Pinpoint the cell where the given text exists, returning its [x, y] midpoint coordinate. 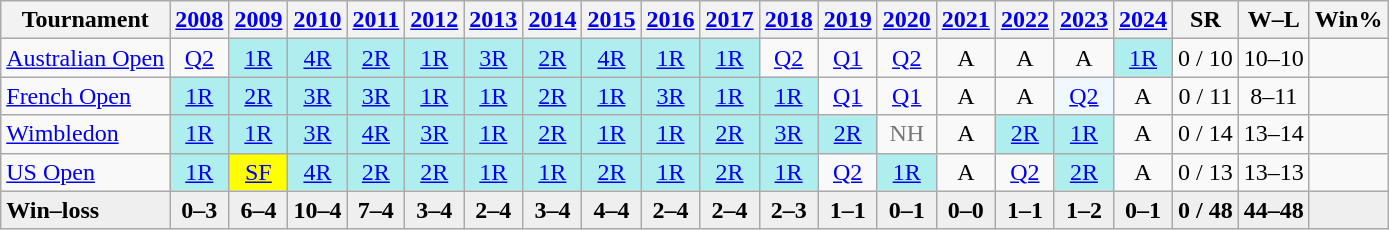
0 / 48 [1206, 210]
8–11 [1274, 96]
2–3 [788, 210]
2009 [258, 20]
2013 [494, 20]
2024 [1142, 20]
NH [906, 134]
2011 [376, 20]
0 / 14 [1206, 134]
2012 [434, 20]
SF [258, 172]
1–2 [1084, 210]
Australian Open [86, 58]
0–0 [966, 210]
2017 [730, 20]
Wimbledon [86, 134]
2015 [612, 20]
0 / 13 [1206, 172]
2020 [906, 20]
10–4 [318, 210]
2014 [552, 20]
2023 [1084, 20]
2016 [670, 20]
2018 [788, 20]
10–10 [1274, 58]
Tournament [86, 20]
0–3 [200, 210]
13–14 [1274, 134]
French Open [86, 96]
W–L [1274, 20]
Win% [1348, 20]
7–4 [376, 210]
US Open [86, 172]
2008 [200, 20]
6–4 [258, 210]
0 / 11 [1206, 96]
44–48 [1274, 210]
4–4 [612, 210]
2022 [1024, 20]
2021 [966, 20]
SR [1206, 20]
0 / 10 [1206, 58]
Win–loss [86, 210]
2010 [318, 20]
2019 [848, 20]
13–13 [1274, 172]
